Determine the [x, y] coordinate at the center of the cell enclosing the given text.  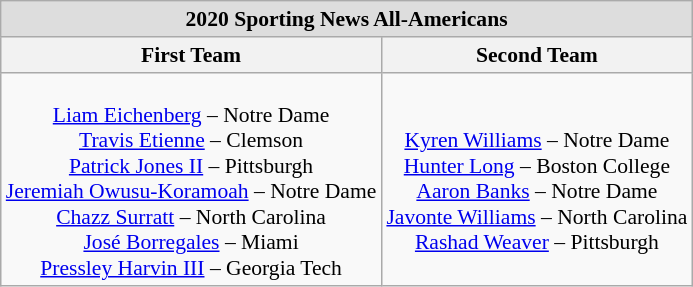
Kyren Williams – Notre DameHunter Long – Boston CollegeAaron Banks – Notre DameJavonte Williams – North CarolinaRashad Weaver – Pittsburgh [536, 179]
2020 Sporting News All-Americans [347, 19]
Second Team [536, 55]
First Team [192, 55]
